Identify which cell holds the provided text, then report its [x, y] central coordinate. 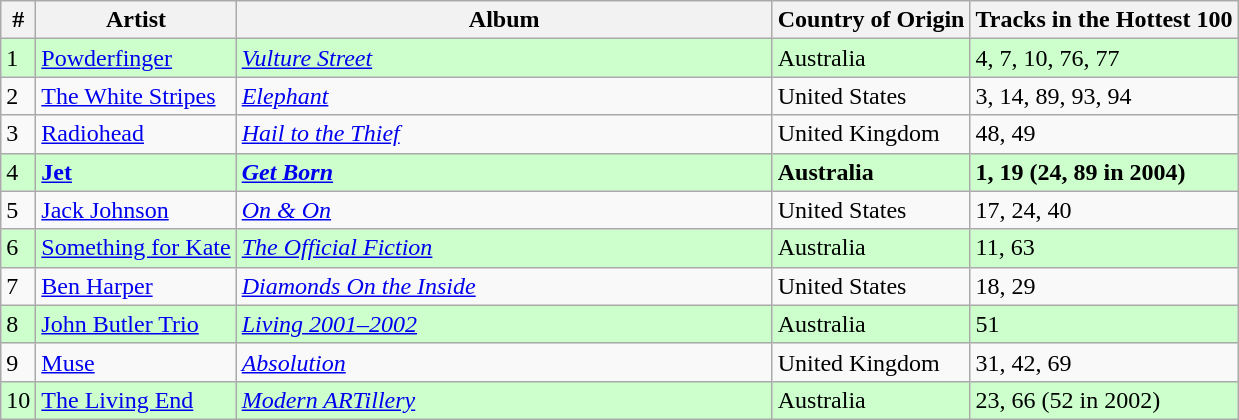
3 [18, 134]
Muse [136, 362]
31, 42, 69 [1104, 362]
Elephant [504, 96]
48, 49 [1104, 134]
Powderfinger [136, 58]
51 [1104, 324]
10 [18, 400]
6 [18, 248]
Jack Johnson [136, 210]
# [18, 20]
Hail to the Thief [504, 134]
Get Born [504, 172]
Artist [136, 20]
Jet [136, 172]
8 [18, 324]
Diamonds On the Inside [504, 286]
18, 29 [1104, 286]
The White Stripes [136, 96]
Tracks in the Hottest 100 [1104, 20]
Album [504, 20]
John Butler Trio [136, 324]
Ben Harper [136, 286]
Vulture Street [504, 58]
Country of Origin [871, 20]
The Official Fiction [504, 248]
4 [18, 172]
Modern ARTillery [504, 400]
11, 63 [1104, 248]
2 [18, 96]
17, 24, 40 [1104, 210]
Something for Kate [136, 248]
Living 2001–2002 [504, 324]
1 [18, 58]
3, 14, 89, 93, 94 [1104, 96]
1, 19 (24, 89 in 2004) [1104, 172]
4, 7, 10, 76, 77 [1104, 58]
9 [18, 362]
Radiohead [136, 134]
7 [18, 286]
Absolution [504, 362]
The Living End [136, 400]
On & On [504, 210]
5 [18, 210]
23, 66 (52 in 2002) [1104, 400]
